Extract the (X, Y) coordinate from the center of the cell holding the provided text.  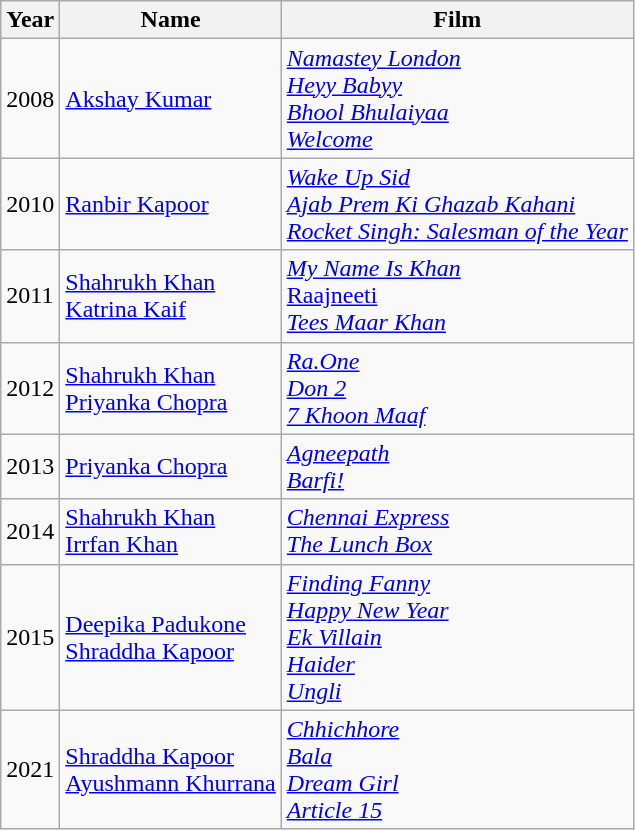
Priyanka Chopra (170, 466)
Akshay Kumar (170, 98)
Agneepath Barfi! (457, 466)
Shahrukh Khan Irrfan Khan (170, 532)
2021 (30, 770)
2010 (30, 204)
Deepika Padukone Shraddha Kapoor (170, 637)
Ranbir Kapoor (170, 204)
Ra.One Don 2 7 Khoon Maaf (457, 388)
Namastey London Heyy Babyy Bhool Bhulaiyaa Welcome (457, 98)
Wake Up Sid Ajab Prem Ki Ghazab Kahani Rocket Singh: Salesman of the Year (457, 204)
My Name Is Khan Raajneeti Tees Maar Khan (457, 296)
ChhichhoreBalaDream GirlArticle 15 (457, 770)
Finding Fanny Happy New Year Ek Villain Haider Ungli (457, 637)
Shraddha KapoorAyushmann Khurrana (170, 770)
Name (170, 20)
2014 (30, 532)
2015 (30, 637)
2013 (30, 466)
Film (457, 20)
Shahrukh Khan Priyanka Chopra (170, 388)
Year (30, 20)
Shahrukh Khan Katrina Kaif (170, 296)
2012 (30, 388)
2011 (30, 296)
Chennai Express The Lunch Box (457, 532)
2008 (30, 98)
